Identify which cell holds the provided text, then report its [X, Y] central coordinate. 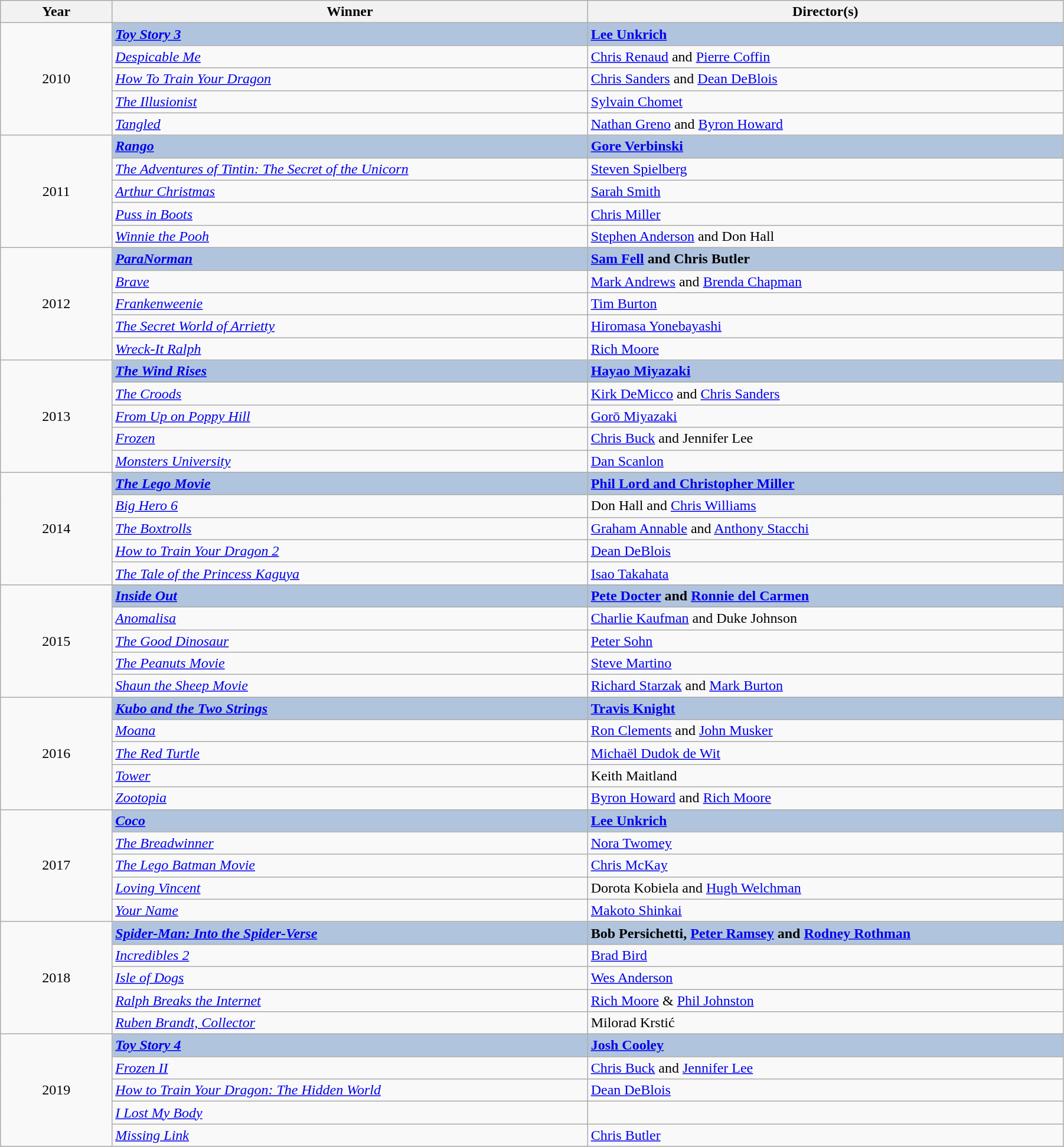
The Secret World of Arrietty [350, 326]
Arthur Christmas [350, 191]
ParaNorman [350, 259]
Wes Anderson [825, 978]
Rich Moore [825, 349]
Winner [350, 12]
How To Train Your Dragon [350, 79]
2016 [57, 753]
Josh Cooley [825, 1045]
Chris Sanders and Dean DeBlois [825, 79]
Hiromasa Yonebayashi [825, 326]
Zootopia [350, 798]
Year [57, 12]
How to Train Your Dragon: The Hidden World [350, 1090]
Monsters University [350, 461]
Brad Bird [825, 955]
Byron Howard and Rich Moore [825, 798]
2018 [57, 978]
Despicable Me [350, 57]
Tower [350, 776]
Your Name [350, 910]
Big Hero 6 [350, 506]
Milorad Krstić [825, 1023]
Chris Butler [825, 1135]
Dorota Kobiela and Hugh Welchman [825, 888]
Ruben Brandt, Collector [350, 1023]
Mark Andrews and Brenda Chapman [825, 282]
Gorō Miyazaki [825, 416]
The Wind Rises [350, 371]
The Lego Movie [350, 483]
Dan Scanlon [825, 461]
The Good Dinosaur [350, 641]
Gore Verbinski [825, 146]
Richard Starzak and Mark Burton [825, 686]
Chris Renaud and Pierre Coffin [825, 57]
Travis Knight [825, 708]
Chris McKay [825, 865]
Sarah Smith [825, 191]
Nathan Greno and Byron Howard [825, 124]
Ralph Breaks the Internet [350, 1001]
Toy Story 4 [350, 1045]
Charlie Kaufman and Duke Johnson [825, 618]
The Red Turtle [350, 753]
Moana [350, 731]
2017 [57, 865]
Isao Takahata [825, 573]
Chris Miller [825, 214]
Kirk DeMicco and Chris Sanders [825, 394]
2014 [57, 528]
2013 [57, 416]
Tim Burton [825, 304]
Frozen II [350, 1068]
Toy Story 3 [350, 34]
Spider-Man: Into the Spider-Verse [350, 933]
Frankenweenie [350, 304]
Pete Docter and Ronnie del Carmen [825, 596]
Rich Moore & Phil Johnston [825, 1001]
Incredibles 2 [350, 955]
Anomalisa [350, 618]
Phil Lord and Christopher Miller [825, 483]
Inside Out [350, 596]
Sylvain Chomet [825, 102]
2015 [57, 641]
The Lego Batman Movie [350, 865]
From Up on Poppy Hill [350, 416]
The Adventures of Tintin: The Secret of the Unicorn [350, 169]
Hayao Miyazaki [825, 371]
Wreck-It Ralph [350, 349]
Kubo and the Two Strings [350, 708]
Coco [350, 821]
Stephen Anderson and Don Hall [825, 236]
Graham Annable and Anthony Stacchi [825, 528]
The Tale of the Princess Kaguya [350, 573]
Brave [350, 282]
2012 [57, 303]
2011 [57, 191]
Ron Clements and John Musker [825, 731]
I Lost My Body [350, 1113]
Puss in Boots [350, 214]
Isle of Dogs [350, 978]
Don Hall and Chris Williams [825, 506]
The Boxtrolls [350, 528]
The Illusionist [350, 102]
Steve Martino [825, 664]
The Breadwinner [350, 843]
Director(s) [825, 12]
How to Train Your Dragon 2 [350, 551]
The Croods [350, 394]
Bob Persichetti, Peter Ramsey and Rodney Rothman [825, 933]
Peter Sohn [825, 641]
Frozen [350, 439]
Loving Vincent [350, 888]
Shaun the Sheep Movie [350, 686]
2019 [57, 1090]
Rango [350, 146]
Makoto Shinkai [825, 910]
Keith Maitland [825, 776]
Steven Spielberg [825, 169]
2010 [57, 79]
Michaël Dudok de Wit [825, 753]
Missing Link [350, 1135]
Sam Fell and Chris Butler [825, 259]
Tangled [350, 124]
Nora Twomey [825, 843]
The Peanuts Movie [350, 664]
Winnie the Pooh [350, 236]
